Detect which cell encompasses the target text, then output its [X, Y] center coordinate. 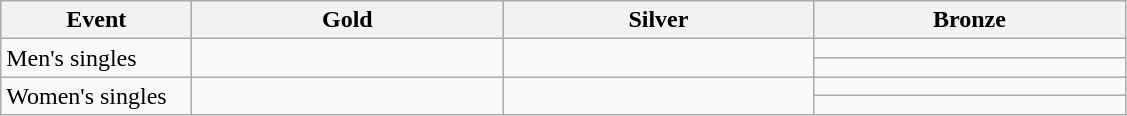
Event [96, 20]
Gold [348, 20]
Women's singles [96, 96]
Silver [658, 20]
Bronze [970, 20]
Men's singles [96, 58]
